Find where the given text appears and provide that cell's center as [X, Y] coordinate. 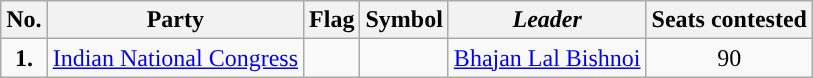
Symbol [404, 20]
Flag [332, 20]
No. [24, 20]
Bhajan Lal Bishnoi [547, 58]
90 [729, 58]
Indian National Congress [175, 58]
Leader [547, 20]
Party [175, 20]
1. [24, 58]
Seats contested [729, 20]
